Return (x, y) of the center of cell containing provided text 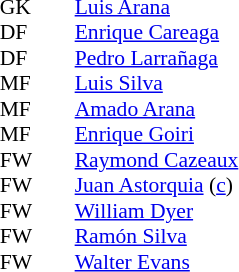
Raymond Cazeaux (157, 160)
Enrique Careaga (157, 33)
Enrique Goiri (157, 135)
Luis Silva (157, 83)
Amado Arana (157, 109)
Pedro Larrañaga (157, 58)
William Dyer (157, 211)
Ramón Silva (157, 237)
Juan Astorquia (c) (157, 185)
